Capture the cell that displays the provided text and extract its (X, Y) central coordinate. 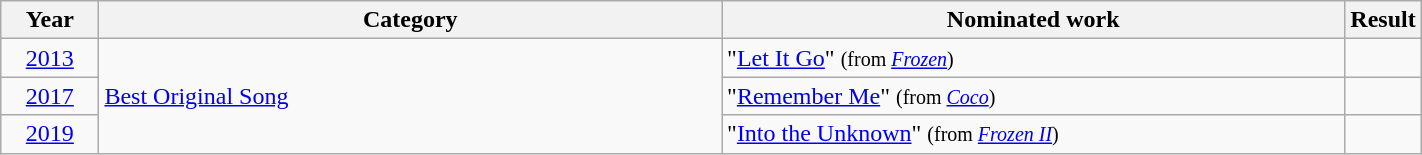
Best Original Song (410, 96)
Year (50, 20)
Nominated work (1034, 20)
"Remember Me" (from Coco) (1034, 96)
2013 (50, 58)
"Let It Go" (from Frozen) (1034, 58)
Category (410, 20)
2019 (50, 134)
"Into the Unknown" (from Frozen II) (1034, 134)
Result (1383, 20)
2017 (50, 96)
